Identify which cell holds the provided text, then report its (X, Y) central coordinate. 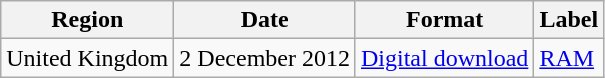
Date (265, 20)
United Kingdom (88, 58)
Digital download (444, 58)
Region (88, 20)
2 December 2012 (265, 58)
RAM (569, 58)
Label (569, 20)
Format (444, 20)
